Return the [x, y] coordinate for the center point of the cell that contains the specified text.  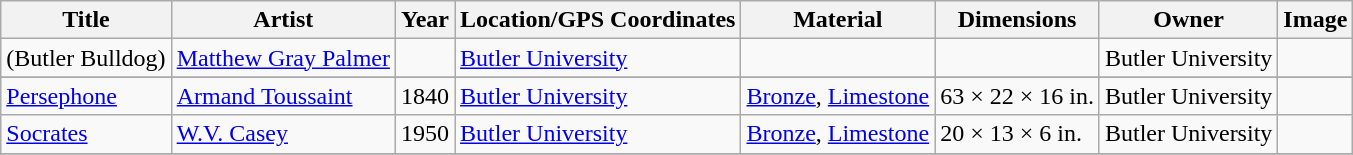
Title [86, 20]
Location/GPS Coordinates [598, 20]
Matthew Gray Palmer [283, 58]
Artist [283, 20]
Persephone [86, 96]
Socrates [86, 134]
20 × 13 × 6 in. [1018, 134]
(Butler Bulldog) [86, 58]
Owner [1188, 20]
W.V. Casey [283, 134]
Image [1316, 20]
Year [424, 20]
Armand Toussaint [283, 96]
Dimensions [1018, 20]
1840 [424, 96]
63 × 22 × 16 in. [1018, 96]
Material [838, 20]
1950 [424, 134]
